Locate the cell with the specified text and output its [x, y] center coordinate. 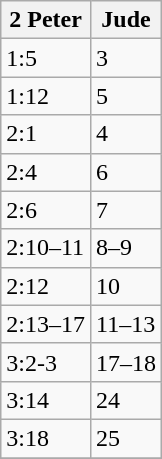
5 [126, 96]
3 [126, 58]
6 [126, 172]
25 [126, 438]
3:14 [46, 400]
2:4 [46, 172]
7 [126, 210]
24 [126, 400]
10 [126, 286]
3:18 [46, 438]
1:12 [46, 96]
2:1 [46, 134]
2:12 [46, 286]
17–18 [126, 362]
1:5 [46, 58]
8–9 [126, 248]
4 [126, 134]
2:13–17 [46, 324]
2:10–11 [46, 248]
2 Peter [46, 20]
2:6 [46, 210]
11–13 [126, 324]
3:2-3 [46, 362]
Jude [126, 20]
